Capture the cell that displays the provided text and extract its (X, Y) central coordinate. 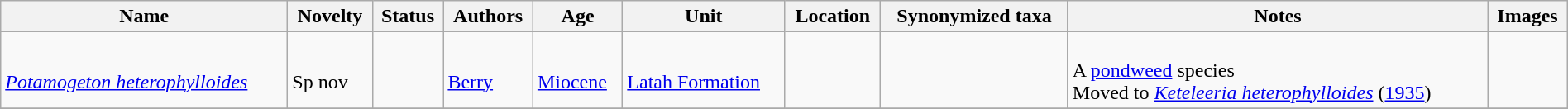
Authors (488, 17)
Notes (1278, 17)
Name (144, 17)
Status (408, 17)
Sp nov (330, 70)
Images (1527, 17)
Unit (704, 17)
Miocene (577, 70)
Berry (488, 70)
Latah Formation (704, 70)
Synonymized taxa (974, 17)
Location (833, 17)
Potamogeton heterophylloides (144, 70)
A pondweed speciesMoved to Keteleeria heterophylloides (1935) (1278, 70)
Novelty (330, 17)
Age (577, 17)
